Provide the (X, Y) coordinate of the cell's center where the given text is located.  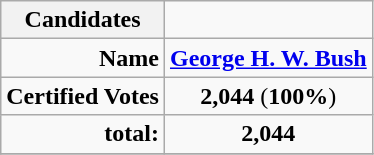
Certified Votes (83, 96)
George H. W. Bush (268, 58)
2,044 (100%) (268, 96)
2,044 (268, 134)
total: (83, 134)
Candidates (83, 20)
Name (83, 58)
